Search for the cell housing the specified text and yield its (x, y) center coordinate. 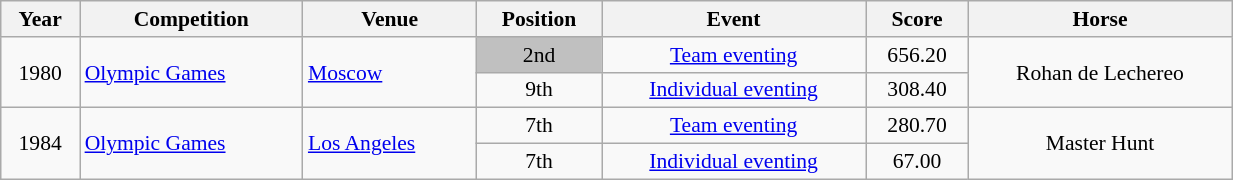
67.00 (918, 162)
Score (918, 19)
656.20 (918, 55)
Rohan de Lechereo (1100, 72)
2nd (540, 55)
1980 (40, 72)
9th (540, 90)
Event (734, 19)
Year (40, 19)
280.70 (918, 126)
1984 (40, 144)
Master Hunt (1100, 144)
Position (540, 19)
Moscow (390, 72)
Venue (390, 19)
Los Angeles (390, 144)
Competition (192, 19)
Horse (1100, 19)
308.40 (918, 90)
